Provide the [X, Y] coordinate of the cell's center where the given text is located.  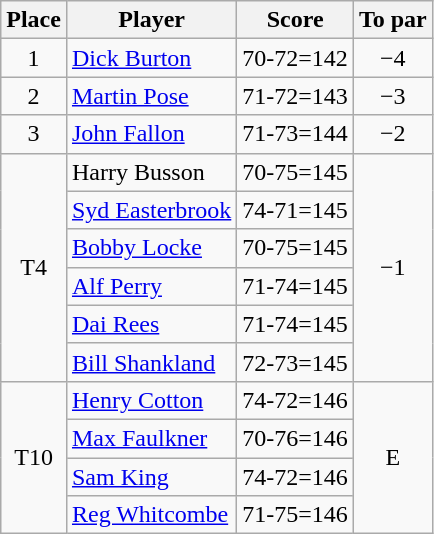
Bill Shankland [151, 362]
3 [34, 134]
Henry Cotton [151, 400]
−2 [392, 134]
−4 [392, 58]
−1 [392, 267]
71-75=146 [296, 515]
Dai Rees [151, 324]
E [392, 457]
Harry Busson [151, 172]
Place [34, 20]
72-73=145 [296, 362]
2 [34, 96]
74-71=145 [296, 210]
T4 [34, 267]
To par [392, 20]
Max Faulkner [151, 438]
Score [296, 20]
Alf Perry [151, 286]
−3 [392, 96]
Bobby Locke [151, 248]
T10 [34, 457]
70-76=146 [296, 438]
Reg Whitcombe [151, 515]
1 [34, 58]
71-72=143 [296, 96]
71-73=144 [296, 134]
Syd Easterbrook [151, 210]
Martin Pose [151, 96]
Sam King [151, 477]
Dick Burton [151, 58]
70-72=142 [296, 58]
Player [151, 20]
John Fallon [151, 134]
